Return (x, y) of the center of cell containing provided text 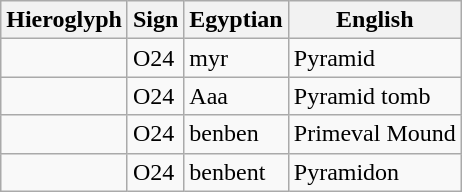
benben (236, 134)
Hieroglyph (64, 20)
myr (236, 58)
Pyramidon (374, 172)
Aaa (236, 96)
Egyptian (236, 20)
Pyramid (374, 58)
Sign (155, 20)
benbent (236, 172)
Primeval Mound (374, 134)
English (374, 20)
Pyramid tomb (374, 96)
